Output the [X, Y] coordinate of the center of the cell containing the given text.  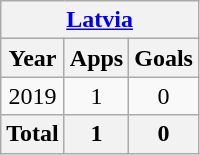
Total [33, 134]
Apps [96, 58]
Latvia [100, 20]
2019 [33, 96]
Year [33, 58]
Goals [164, 58]
